Return the (X, Y) coordinate for the center point of the cell that contains the specified text.  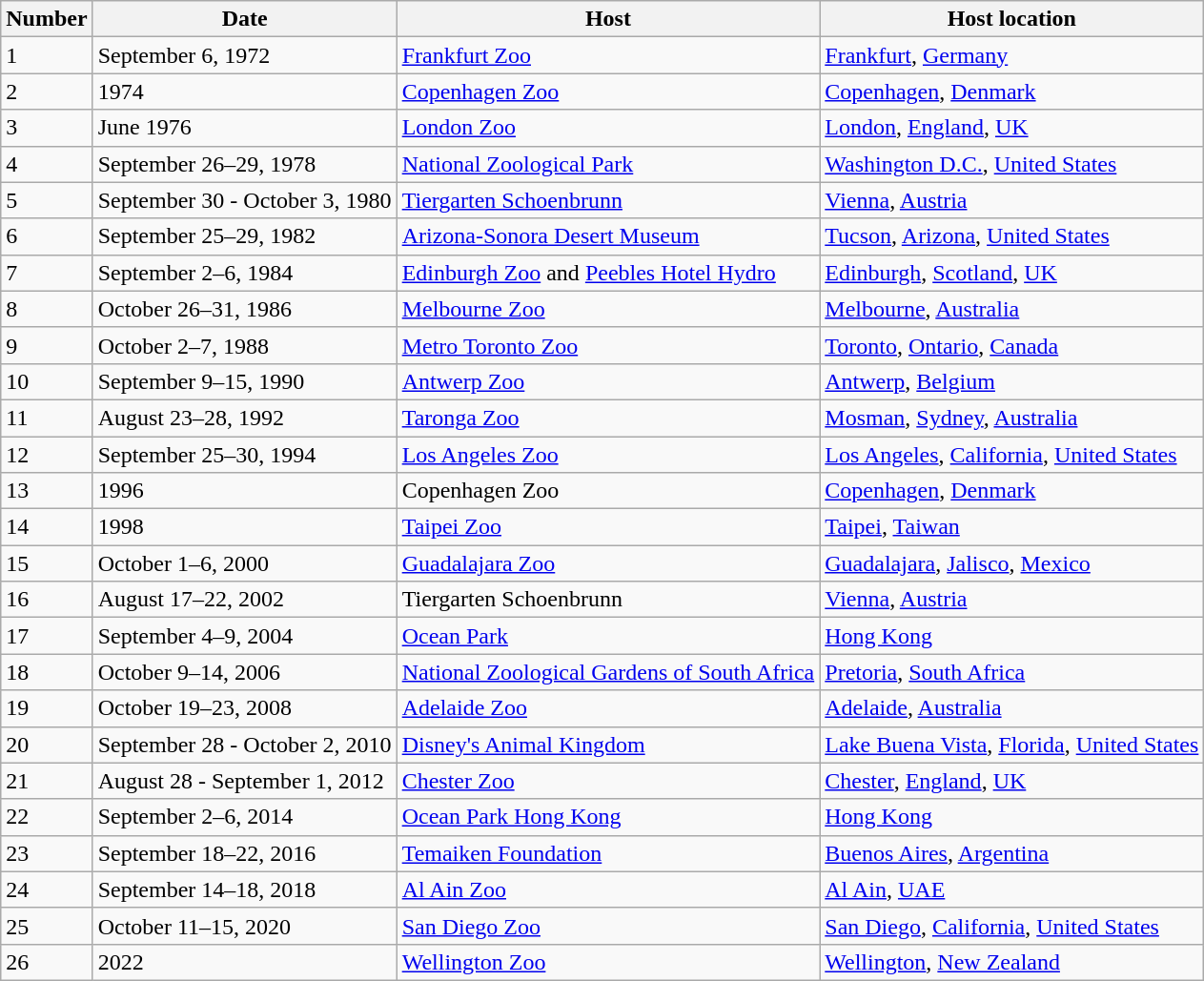
Ocean Park Hong Kong (608, 817)
October 11–15, 2020 (244, 926)
Mosman, Sydney, Australia (1012, 418)
3 (47, 128)
September 6, 1972 (244, 55)
August 28 - September 1, 2012 (244, 781)
15 (47, 563)
2022 (244, 962)
Toronto, Ontario, Canada (1012, 345)
June 1976 (244, 128)
Wellington, New Zealand (1012, 962)
11 (47, 418)
Antwerp Zoo (608, 381)
September 9–15, 1990 (244, 381)
Chester, England, UK (1012, 781)
October 2–7, 1988 (244, 345)
Host (608, 19)
Edinburgh, Scotland, UK (1012, 273)
10 (47, 381)
Al Ain, UAE (1012, 889)
Lake Buena Vista, Florida, United States (1012, 745)
San Diego Zoo (608, 926)
16 (47, 600)
September 14–18, 2018 (244, 889)
Melbourne Zoo (608, 309)
October 19–23, 2008 (244, 708)
Buenos Aires, Argentina (1012, 853)
Temaiken Foundation (608, 853)
Taronga Zoo (608, 418)
6 (47, 236)
19 (47, 708)
Ocean Park (608, 636)
October 1–6, 2000 (244, 563)
Pretoria, South Africa (1012, 672)
September 2–6, 2014 (244, 817)
Washington D.C., United States (1012, 164)
25 (47, 926)
12 (47, 455)
London, England, UK (1012, 128)
National Zoological Gardens of South Africa (608, 672)
Tucson, Arizona, United States (1012, 236)
5 (47, 200)
October 26–31, 1986 (244, 309)
1 (47, 55)
26 (47, 962)
Antwerp, Belgium (1012, 381)
Frankfurt Zoo (608, 55)
September 28 - October 2, 2010 (244, 745)
Wellington Zoo (608, 962)
Arizona-Sonora Desert Museum (608, 236)
Al Ain Zoo (608, 889)
Number (47, 19)
18 (47, 672)
San Diego, California, United States (1012, 926)
Metro Toronto Zoo (608, 345)
Los Angeles, California, United States (1012, 455)
1974 (244, 92)
August 17–22, 2002 (244, 600)
14 (47, 527)
October 9–14, 2006 (244, 672)
September 25–30, 1994 (244, 455)
September 25–29, 1982 (244, 236)
8 (47, 309)
7 (47, 273)
Frankfurt, Germany (1012, 55)
20 (47, 745)
24 (47, 889)
13 (47, 491)
Adelaide, Australia (1012, 708)
London Zoo (608, 128)
Date (244, 19)
2 (47, 92)
21 (47, 781)
Chester Zoo (608, 781)
Taipei, Taiwan (1012, 527)
Disney's Animal Kingdom (608, 745)
Los Angeles Zoo (608, 455)
Melbourne, Australia (1012, 309)
9 (47, 345)
Guadalajara, Jalisco, Mexico (1012, 563)
17 (47, 636)
September 18–22, 2016 (244, 853)
August 23–28, 1992 (244, 418)
1998 (244, 527)
September 30 - October 3, 1980 (244, 200)
Adelaide Zoo (608, 708)
September 2–6, 1984 (244, 273)
September 26–29, 1978 (244, 164)
National Zoological Park (608, 164)
23 (47, 853)
4 (47, 164)
1996 (244, 491)
September 4–9, 2004 (244, 636)
22 (47, 817)
Host location (1012, 19)
Edinburgh Zoo and Peebles Hotel Hydro (608, 273)
Guadalajara Zoo (608, 563)
Taipei Zoo (608, 527)
